Provide the (x, y) coordinate of the cell's center where the given text is located.  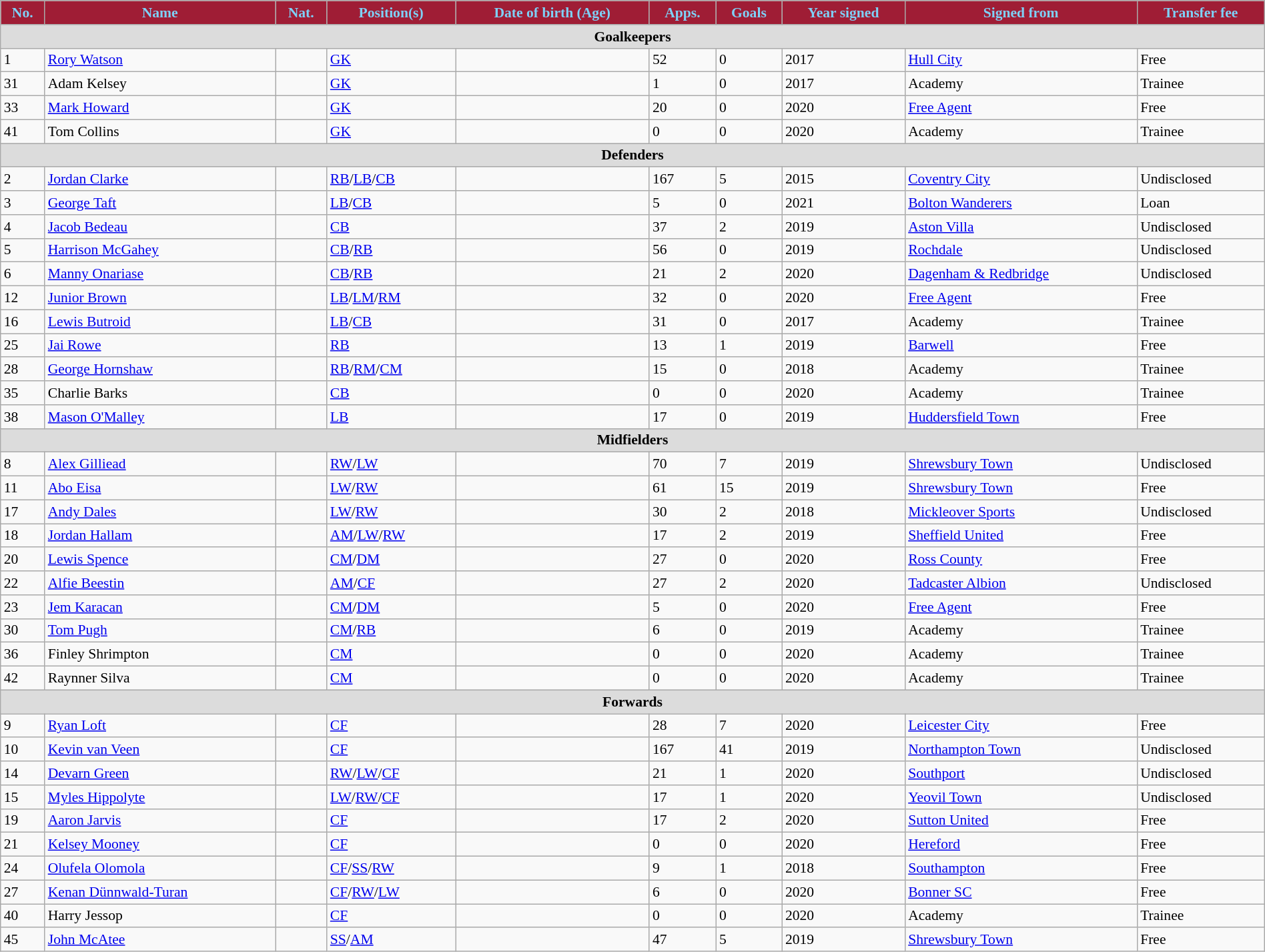
Apps. (683, 13)
22 (23, 583)
AM/CF (391, 583)
Signed from (1021, 13)
Devarn Green (160, 773)
Hull City (1021, 60)
Goalkeepers (632, 37)
Transfer fee (1201, 13)
Kevin van Veen (160, 750)
Huddersfield Town (1021, 417)
CF/SS/RW (391, 869)
32 (683, 298)
Adam Kelsey (160, 84)
Yeovil Town (1021, 797)
Junior Brown (160, 298)
19 (23, 821)
36 (23, 654)
Kelsey Mooney (160, 845)
Rory Watson (160, 60)
Andy Dales (160, 512)
Barwell (1021, 346)
Finley Shrimpton (160, 654)
Date of birth (Age) (552, 13)
Northampton Town (1021, 750)
Harrison McGahey (160, 250)
Rochdale (1021, 250)
Defenders (632, 155)
45 (23, 940)
42 (23, 678)
Jordan Clarke (160, 179)
CF/RW/LW (391, 892)
John McAtee (160, 940)
George Hornshaw (160, 370)
Bonner SC (1021, 892)
Raynner Silva (160, 678)
Southampton (1021, 869)
Goals (749, 13)
AM/LW/RW (391, 536)
Ryan Loft (160, 726)
No. (23, 13)
4 (23, 227)
Harry Jessop (160, 916)
14 (23, 773)
RB (391, 346)
LB (391, 417)
Sutton United (1021, 821)
Jem Karacan (160, 607)
Ross County (1021, 560)
Nat. (302, 13)
12 (23, 298)
George Taft (160, 203)
Mark Howard (160, 108)
Olufela Olomola (160, 869)
Myles Hippolyte (160, 797)
40 (23, 916)
Lewis Butroid (160, 322)
47 (683, 940)
Alfie Beestin (160, 583)
18 (23, 536)
Charlie Barks (160, 393)
Lewis Spence (160, 560)
Tom Pugh (160, 630)
52 (683, 60)
3 (23, 203)
Position(s) (391, 13)
Tadcaster Albion (1021, 583)
16 (23, 322)
2021 (843, 203)
Forwards (632, 702)
LB/LM/RM (391, 298)
RW/LW (391, 464)
Mickleover Sports (1021, 512)
RB/LB/CB (391, 179)
38 (23, 417)
Jacob Bedeau (160, 227)
CM/RB (391, 630)
Manny Onariase (160, 274)
Aston Villa (1021, 227)
70 (683, 464)
13 (683, 346)
33 (23, 108)
56 (683, 250)
Aaron Jarvis (160, 821)
24 (23, 869)
10 (23, 750)
37 (683, 227)
2015 (843, 179)
Coventry City (1021, 179)
Mason O'Malley (160, 417)
61 (683, 488)
Sheffield United (1021, 536)
Midfielders (632, 440)
Bolton Wanderers (1021, 203)
35 (23, 393)
Southport (1021, 773)
Jordan Hallam (160, 536)
Alex Gilliead (160, 464)
11 (23, 488)
RB/RM/CM (391, 370)
RW/LW/CF (391, 773)
Loan (1201, 203)
SS/AM (391, 940)
Year signed (843, 13)
Jai Rowe (160, 346)
Dagenham & Redbridge (1021, 274)
Abo Eisa (160, 488)
25 (23, 346)
LW/RW/CF (391, 797)
Tom Collins (160, 131)
23 (23, 607)
Name (160, 13)
Kenan Dünnwald-Turan (160, 892)
Hereford (1021, 845)
Leicester City (1021, 726)
8 (23, 464)
